Provide the [X, Y] coordinate of the cell's center where the given text is located.  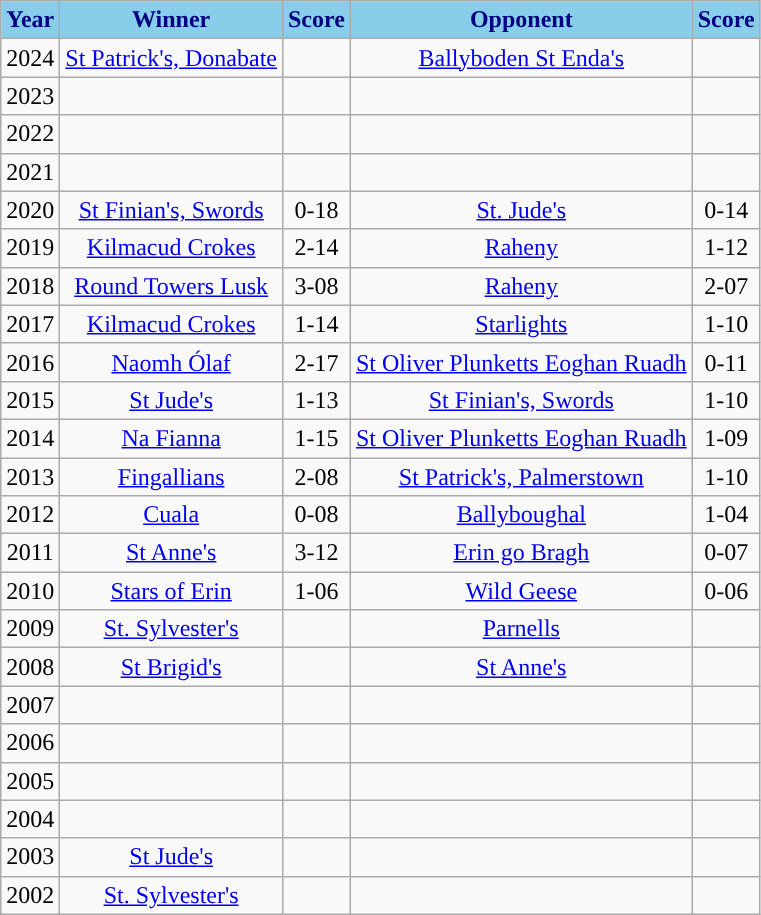
Year [30, 20]
2011 [30, 553]
1-09 [726, 438]
2024 [30, 58]
2012 [30, 515]
2019 [30, 248]
2005 [30, 781]
1-04 [726, 515]
2017 [30, 324]
0-18 [316, 210]
2-14 [316, 248]
0-14 [726, 210]
2010 [30, 591]
Winner [172, 20]
Parnells [521, 629]
2013 [30, 477]
1-06 [316, 591]
Na Fianna [172, 438]
2023 [30, 96]
2009 [30, 629]
St Patrick's, Palmerstown [521, 477]
St. Jude's [521, 210]
3-12 [316, 553]
0-07 [726, 553]
1-12 [726, 248]
0-08 [316, 515]
2021 [30, 172]
1-14 [316, 324]
Opponent [521, 20]
Stars of Erin [172, 591]
Starlights [521, 324]
Cuala [172, 515]
Erin go Bragh [521, 553]
2022 [30, 134]
Wild Geese [521, 591]
2020 [30, 210]
2008 [30, 667]
1-13 [316, 400]
0-11 [726, 362]
1-15 [316, 438]
Round Towers Lusk [172, 286]
Ballyboden St Enda's [521, 58]
2018 [30, 286]
2007 [30, 705]
2016 [30, 362]
St Brigid's [172, 667]
2003 [30, 857]
2-08 [316, 477]
2006 [30, 743]
St Patrick's, Donabate [172, 58]
Naomh Ólaf [172, 362]
2004 [30, 819]
2014 [30, 438]
2-17 [316, 362]
0-06 [726, 591]
2-07 [726, 286]
Fingallians [172, 477]
2002 [30, 895]
Ballyboughal [521, 515]
3-08 [316, 286]
2015 [30, 400]
